Detect which cell encompasses the target text, then output its [x, y] center coordinate. 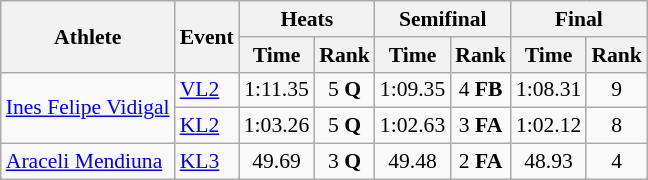
3 Q [344, 162]
Semifinal [443, 19]
Event [207, 36]
Ines Felipe Vidigal [88, 108]
9 [616, 90]
Final [579, 19]
1:02.12 [548, 126]
VL2 [207, 90]
1:02.63 [412, 126]
49.69 [276, 162]
1:08.31 [548, 90]
2 FA [480, 162]
8 [616, 126]
Heats [307, 19]
KL3 [207, 162]
48.93 [548, 162]
Araceli Mendiuna [88, 162]
49.48 [412, 162]
Athlete [88, 36]
1:03.26 [276, 126]
4 FB [480, 90]
3 FA [480, 126]
4 [616, 162]
1:09.35 [412, 90]
1:11.35 [276, 90]
KL2 [207, 126]
